Pinpoint the cell where the given text exists, returning its [x, y] midpoint coordinate. 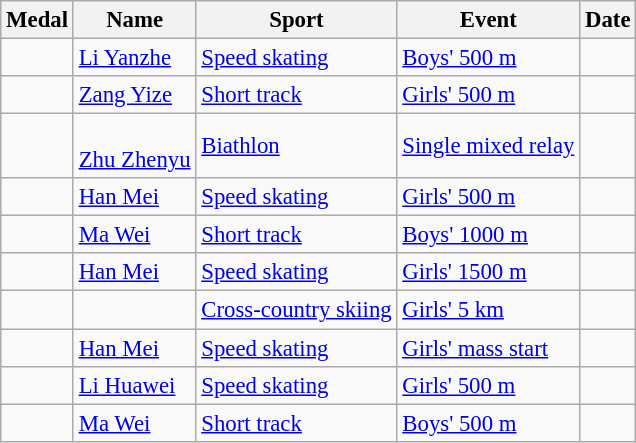
Girls' 1500 m [488, 273]
Name [134, 20]
Girls' 5 km [488, 310]
Cross-country skiing [296, 310]
Single mixed relay [488, 146]
Sport [296, 20]
Date [608, 20]
Girls' mass start [488, 348]
Li Yanzhe [134, 58]
Zang Yize [134, 95]
Medal [38, 20]
Zhu Zhenyu [134, 146]
Boys' 1000 m [488, 235]
Event [488, 20]
Biathlon [296, 146]
Li Huawei [134, 385]
